From the cell containing the given text, extract its center point as (x, y) coordinate. 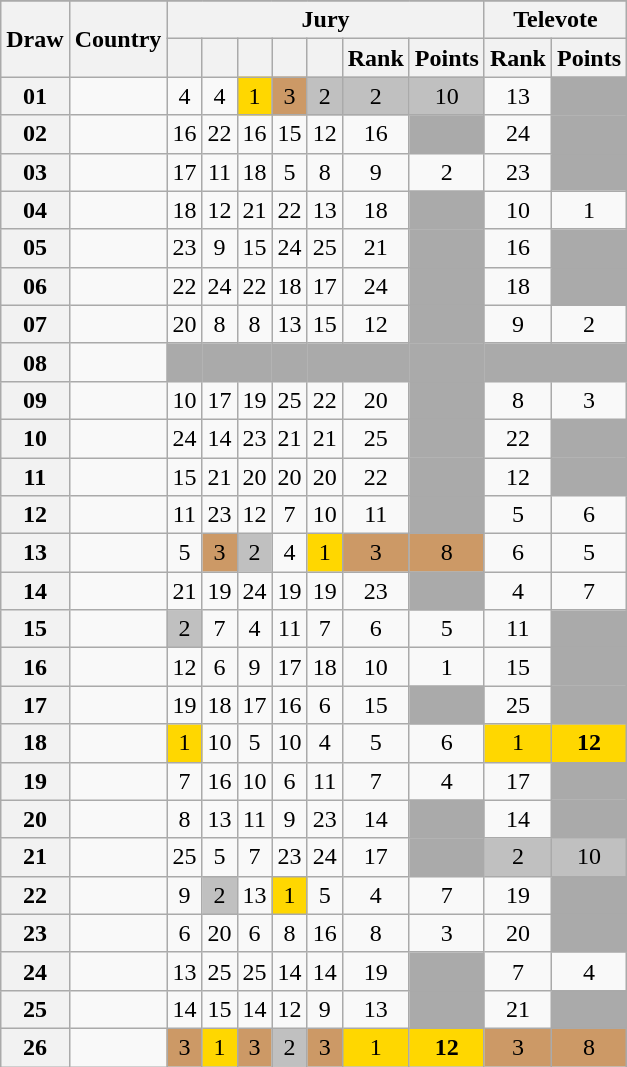
26 (35, 1047)
06 (35, 286)
08 (35, 362)
04 (35, 210)
Draw (35, 39)
Jury (326, 20)
01 (35, 96)
02 (35, 134)
03 (35, 172)
Country (118, 39)
05 (35, 248)
Televote (555, 20)
09 (35, 400)
07 (35, 324)
